Find where the given text appears and provide that cell's center as [x, y] coordinate. 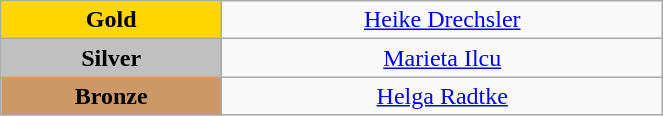
Helga Radtke [442, 96]
Marieta Ilcu [442, 58]
Heike Drechsler [442, 20]
Silver [112, 58]
Gold [112, 20]
Bronze [112, 96]
